Output the [x, y] coordinate of the center of the cell containing the given text.  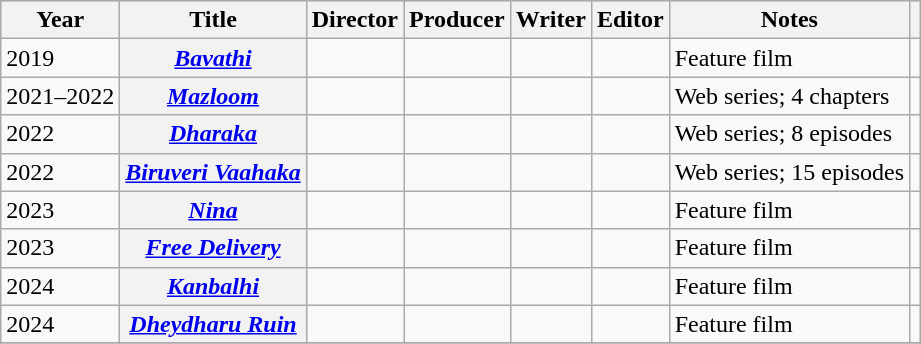
2019 [60, 58]
Biruveri Vaahaka [213, 172]
Notes [789, 20]
2021–2022 [60, 96]
Bavathi [213, 58]
Mazloom [213, 96]
Kanbalhi [213, 286]
Free Delivery [213, 248]
Producer [458, 20]
Web series; 15 episodes [789, 172]
Year [60, 20]
Editor [630, 20]
Title [213, 20]
Dheydharu Ruin [213, 324]
Dharaka [213, 134]
Web series; 4 chapters [789, 96]
Director [354, 20]
Nina [213, 210]
Writer [550, 20]
Web series; 8 episodes [789, 134]
